Identify which cell holds the provided text, then report its (X, Y) central coordinate. 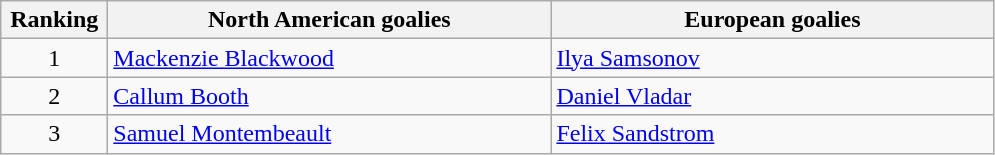
Felix Sandstrom (772, 134)
Ranking (54, 20)
1 (54, 58)
Mackenzie Blackwood (330, 58)
North American goalies (330, 20)
Samuel Montembeault (330, 134)
European goalies (772, 20)
Callum Booth (330, 96)
Daniel Vladar (772, 96)
3 (54, 134)
Ilya Samsonov (772, 58)
2 (54, 96)
